Scan for the cell matching the given text and deliver its (X, Y) coordinate at center. 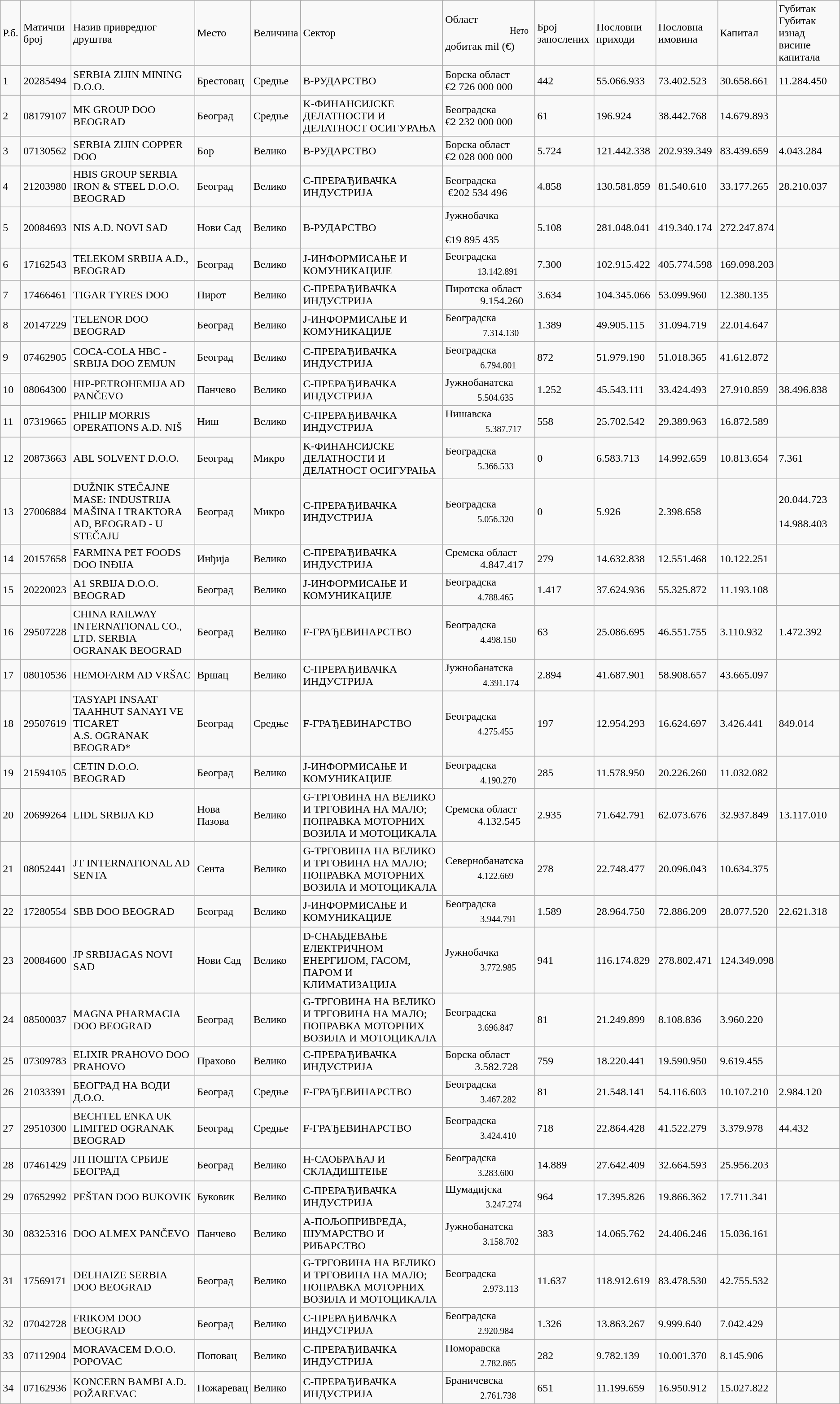
Брестовац (223, 81)
08179107 (46, 116)
07162936 (46, 1387)
10.813.654 (747, 458)
18.220.441 (625, 1061)
20220023 (46, 590)
3.379.978 (747, 1128)
34 (11, 1387)
Број запослених (564, 33)
73.402.523 (687, 81)
14.065.762 (625, 1233)
10 (11, 389)
9.782.139 (625, 1355)
A1 SRBIJA D.O.O. BEOGRAD (133, 590)
Јужнобачка €19 895 435 (489, 227)
2.935 (564, 815)
Београдска 3.424.410 (489, 1128)
27 (11, 1128)
21 (11, 869)
42.755.532 (747, 1281)
13.863.267 (625, 1324)
121.442.338 (625, 151)
Београдска 4.498.150 (489, 632)
30.658.661 (747, 81)
10.001.370 (687, 1355)
Ниш (223, 422)
3.960.220 (747, 1019)
54.116.603 (687, 1091)
11.199.659 (625, 1387)
1 (11, 81)
Пирот (223, 294)
Прахово (223, 1061)
H-САОБРАЋАЈ И СКЛАДИШТЕЊЕ (372, 1165)
21203980 (46, 186)
07462905 (46, 357)
197 (564, 724)
11.578.950 (625, 773)
5 (11, 227)
118.912.619 (625, 1281)
58.908.657 (687, 675)
11.637 (564, 1281)
17.395.826 (625, 1197)
HBIS GROUP SERBIA IRON & STEEL D.O.O. BEOGRAD (133, 186)
Пожаревац (223, 1387)
Назив привредног друштва (133, 33)
22.864.428 (625, 1128)
ЈП ПОШТА СРБИЈЕ БЕОГРАД (133, 1165)
20084693 (46, 227)
41.612.872 (747, 357)
6 (11, 264)
Јужнобанатска 5.504.635 (489, 389)
24.406.246 (687, 1233)
14.992.659 (687, 458)
14 (11, 559)
83.478.530 (687, 1281)
25 (11, 1061)
12 (11, 458)
Севернобанатска 4.122.669 (489, 869)
22.621.318 (808, 911)
31 (11, 1281)
4 (11, 186)
43.665.097 (747, 675)
Београдска 5.366.533 (489, 458)
LIDL SRBIJA KD (133, 815)
28.964.750 (625, 911)
8.145.906 (747, 1355)
FRIKOM DOO BEOGRAD (133, 1324)
442 (564, 81)
8.108.836 (687, 1019)
CETIN D.O.O. BEOGRAD (133, 773)
Београдска 4.190.270 (489, 773)
6.583.713 (625, 458)
12.954.293 (625, 724)
Београдска 13.142.891 (489, 264)
419.340.174 (687, 227)
29507619 (46, 724)
Матични број (46, 33)
7 (11, 294)
Инђија (223, 559)
20157658 (46, 559)
Јужнобачка 3.772.985 (489, 960)
405.774.598 (687, 264)
19 (11, 773)
22 (11, 911)
17466461 (46, 294)
5.724 (564, 151)
HEMOFARM AD VRŠAC (133, 675)
3.110.932 (747, 632)
61 (564, 116)
169.098.203 (747, 264)
MORAVACEM D.O.O. POPOVAC (133, 1355)
21594105 (46, 773)
Област Нетодобитак mil (€) (489, 33)
07042728 (46, 1324)
1.252 (564, 389)
11.032.082 (747, 773)
Место (223, 33)
278.802.471 (687, 960)
27.642.409 (625, 1165)
COCA-COLA HBC - SRBIJA DOO ZEMUN (133, 357)
16.624.697 (687, 724)
24 (11, 1019)
Борска област €2 726 000 000 (489, 81)
29.389.963 (687, 422)
29 (11, 1197)
38.496.838 (808, 389)
18 (11, 724)
Пиротска област 9.154.260 (489, 294)
13.117.010 (808, 815)
07652992 (46, 1197)
SERBIA ZIJIN COPPER DOO (133, 151)
14.632.838 (625, 559)
Београдска 5.056.320 (489, 512)
651 (564, 1387)
JT INTERNATIONAL AD SENTA (133, 869)
62.073.676 (687, 815)
27.910.859 (747, 389)
2.398.658 (687, 512)
15.027.822 (747, 1387)
20699264 (46, 815)
08010536 (46, 675)
Београдска 3.944.791 (489, 911)
Шумадијска 3.247.274 (489, 1197)
16.872.589 (747, 422)
7.300 (564, 264)
37.624.936 (625, 590)
Поморавска 2.782.865 (489, 1355)
17.711.341 (747, 1197)
104.345.066 (625, 294)
Пословна имовина (687, 33)
2.894 (564, 675)
26 (11, 1091)
2 (11, 116)
278 (564, 869)
07112904 (46, 1355)
Величина (276, 33)
Браничевска 2.761.738 (489, 1387)
Београдска 4.275.455 (489, 724)
1.389 (564, 326)
21033391 (46, 1091)
83.439.659 (747, 151)
Јужнобанатска 4.391.174 (489, 675)
SERBIA ZIJIN MINING D.O.O. (133, 81)
Борска област €2 028 000 000 (489, 151)
71.642.791 (625, 815)
Сремска област 4.847.417 (489, 559)
45.543.111 (625, 389)
07319665 (46, 422)
25.086.695 (625, 632)
07130562 (46, 151)
BECHTEL ENKA UK LIMITED OGRANAK BEOGRAD (133, 1128)
Р.б. (11, 33)
20.226.260 (687, 773)
63 (564, 632)
718 (564, 1128)
Београдска 6.794.801 (489, 357)
20873663 (46, 458)
07309783 (46, 1061)
55.325.872 (687, 590)
08500037 (46, 1019)
33.424.493 (687, 389)
124.349.098 (747, 960)
PHILIP MORRIS OPERATIONS A.D. NIŠ (133, 422)
272.247.874 (747, 227)
202.939.349 (687, 151)
46.551.755 (687, 632)
3 (11, 151)
15 (11, 590)
11.284.450 (808, 81)
21.548.141 (625, 1091)
DOO ALMEX PANČEVO (133, 1233)
MK GROUP DOO BEOGRAD (133, 116)
30 (11, 1233)
12.551.468 (687, 559)
19.866.362 (687, 1197)
28.210.037 (808, 186)
TIGAR TYRES DOO (133, 294)
33 (11, 1355)
22.748.477 (625, 869)
16.950.912 (687, 1387)
Београдска 7.314.130 (489, 326)
Буковик (223, 1197)
72.886.209 (687, 911)
Београдска 2.973.113 (489, 1281)
32 (11, 1324)
БЕОГРАД НА ВОДИ Д.О.О. (133, 1091)
JP SRBIJAGAS NOVI SAD (133, 960)
5.926 (625, 512)
Борска област 3.582.728 (489, 1061)
CHINA RAILWAY INTERNATIONAL CO., LTD. SERBIA OGRANAK BEOGRAD (133, 632)
PEŠTAN DOO BUKOVIK (133, 1197)
12.380.135 (747, 294)
8 (11, 326)
81.540.610 (687, 186)
21.249.899 (625, 1019)
Нова Пазова (223, 815)
7.361 (808, 458)
Вршац (223, 675)
2.984.120 (808, 1091)
15.036.161 (747, 1233)
DUŽNIK STEČAJNE MASE: INDUSTRIJA MAŠINA I TRAKTORA AD, BEOGRAD - U STEČAJU (133, 512)
4.043.284 (808, 151)
Бор (223, 151)
41.687.901 (625, 675)
Јужнобанатска 3.158.702 (489, 1233)
31.094.719 (687, 326)
20.044.723 14.988.403 (808, 512)
Сремска област 4.132.545 (489, 815)
Београдска 3.696.847 (489, 1019)
TASYAPI INSAAT TAAHHUT SANAYI VE TICARETA.S. OGRANAK BEOGRAD* (133, 724)
17162543 (46, 264)
28.077.520 (747, 911)
Капитал (747, 33)
55.066.933 (625, 81)
941 (564, 960)
KONCERN BAMBI A.D. POŽAREVAC (133, 1387)
29507228 (46, 632)
Поповац (223, 1355)
22.014.647 (747, 326)
20.096.043 (687, 869)
7.042.429 (747, 1324)
Пословни приходи (625, 33)
38.442.768 (687, 116)
383 (564, 1233)
25.702.542 (625, 422)
29510300 (46, 1128)
19.590.950 (687, 1061)
23 (11, 960)
Нишавска 5.387.717 (489, 422)
849.014 (808, 724)
5.108 (564, 227)
4.858 (564, 186)
14.679.893 (747, 116)
20 (11, 815)
282 (564, 1355)
HIP-PETROHEMIJA AD PANČEVO (133, 389)
TELEKOM SRBIJA A.D., BEOGRAD (133, 264)
07461429 (46, 1165)
SBB DOO BEOGRAD (133, 911)
08064300 (46, 389)
17569171 (46, 1281)
33.177.265 (747, 186)
116.174.829 (625, 960)
49.905.115 (625, 326)
10.122.251 (747, 559)
16 (11, 632)
Београдска €202 534 496 (489, 186)
9.999.640 (687, 1324)
20147229 (46, 326)
1.326 (564, 1324)
3.426.441 (747, 724)
872 (564, 357)
3.634 (564, 294)
D-СНАБДЕВАЊЕ ЕЛЕКТРИЧНОМ ЕНЕРГИЈОМ, ГАСОМ, ПАРОМ И КЛИМАТИЗАЦИЈА (372, 960)
Сента (223, 869)
1.589 (564, 911)
10.107.210 (747, 1091)
14.889 (564, 1165)
ABL SOLVENT D.O.O. (133, 458)
1.472.392 (808, 632)
28 (11, 1165)
08052441 (46, 869)
Београдска 2.920.984 (489, 1324)
ELIXIR PRAHOVO DOO PRAHOVO (133, 1061)
DELHAIZE SERBIA DOO BEOGRAD (133, 1281)
11.193.108 (747, 590)
44.432 (808, 1128)
13 (11, 512)
130.581.859 (625, 186)
9.619.455 (747, 1061)
9 (11, 357)
1.417 (564, 590)
53.099.960 (687, 294)
32.937.849 (747, 815)
964 (564, 1197)
10.634.375 (747, 869)
51.979.190 (625, 357)
Београдска 4.788.465 (489, 590)
558 (564, 422)
17280554 (46, 911)
Београдска 3.283.600 (489, 1165)
102.915.422 (625, 264)
Београдска 3.467.282 (489, 1091)
20084600 (46, 960)
MAGNA PHARMACIA DOO BEOGRAD (133, 1019)
51.018.365 (687, 357)
FARMINA PET FOODS DOO INĐIJA (133, 559)
17 (11, 675)
11 (11, 422)
759 (564, 1061)
285 (564, 773)
279 (564, 559)
A-ПОЉОПРИВРЕДА, ШУМАРСТВО И РИБАРСТВО (372, 1233)
25.956.203 (747, 1165)
08325316 (46, 1233)
32.664.593 (687, 1165)
27006884 (46, 512)
Губитак Губитак изнад висинекапитала (808, 33)
281.048.041 (625, 227)
NIS A.D. NOVI SAD (133, 227)
Сектор (372, 33)
20285494 (46, 81)
TELENOR DOO BEOGRAD (133, 326)
196.924 (625, 116)
Београдска €2 232 000 000 (489, 116)
41.522.279 (687, 1128)
